Output the (x, y) coordinate of the center of the cell containing the given text.  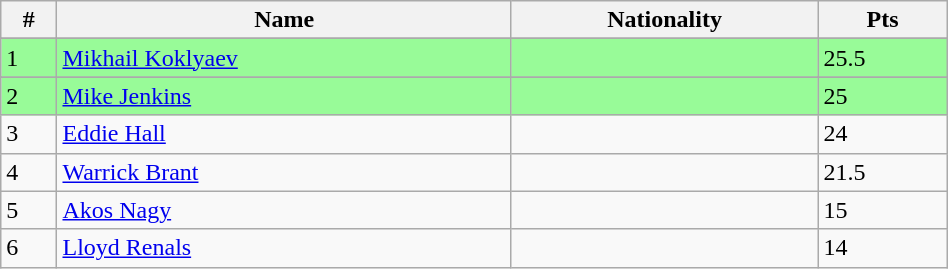
25 (882, 96)
3 (29, 134)
Warrick Brant (284, 172)
Nationality (664, 20)
15 (882, 210)
4 (29, 172)
25.5 (882, 58)
24 (882, 134)
14 (882, 248)
Lloyd Renals (284, 248)
1 (29, 58)
6 (29, 248)
Name (284, 20)
Eddie Hall (284, 134)
Akos Nagy (284, 210)
Pts (882, 20)
# (29, 20)
Mikhail Koklyaev (284, 58)
2 (29, 96)
Mike Jenkins (284, 96)
21.5 (882, 172)
5 (29, 210)
